Return the (x, y) coordinate for the center point of the cell that contains the specified text.  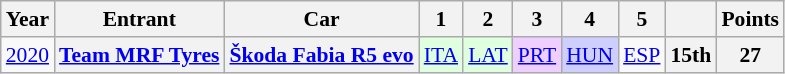
Entrant (139, 19)
2020 (28, 55)
ITA (441, 55)
Year (28, 19)
ESP (642, 55)
Škoda Fabia R5 evo (321, 55)
27 (750, 55)
5 (642, 19)
1 (441, 19)
3 (537, 19)
LAT (488, 55)
Car (321, 19)
Team MRF Tyres (139, 55)
Points (750, 19)
4 (590, 19)
15th (690, 55)
PRT (537, 55)
HUN (590, 55)
2 (488, 19)
